Identify which cell holds the provided text, then report its (x, y) central coordinate. 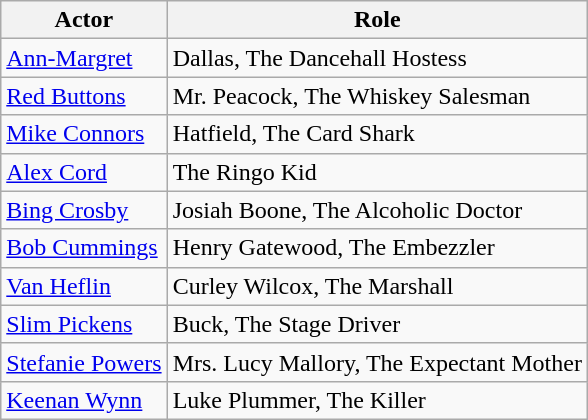
Dallas, The Dancehall Hostess (377, 58)
Ann-Margret (84, 58)
Henry Gatewood, The Embezzler (377, 248)
The Ringo Kid (377, 172)
Role (377, 20)
Mr. Peacock, The Whiskey Salesman (377, 96)
Buck, The Stage Driver (377, 324)
Bob Cummings (84, 248)
Luke Plummer, The Killer (377, 400)
Bing Crosby (84, 210)
Stefanie Powers (84, 362)
Red Buttons (84, 96)
Slim Pickens (84, 324)
Curley Wilcox, The Marshall (377, 286)
Josiah Boone, The Alcoholic Doctor (377, 210)
Van Heflin (84, 286)
Actor (84, 20)
Mrs. Lucy Mallory, The Expectant Mother (377, 362)
Mike Connors (84, 134)
Keenan Wynn (84, 400)
Hatfield, The Card Shark (377, 134)
Alex Cord (84, 172)
